Locate the cell with the specified text and output its [x, y] center coordinate. 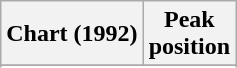
Chart (1992) [72, 34]
Peakposition [189, 34]
